Pinpoint the cell where the given text exists, returning its [X, Y] midpoint coordinate. 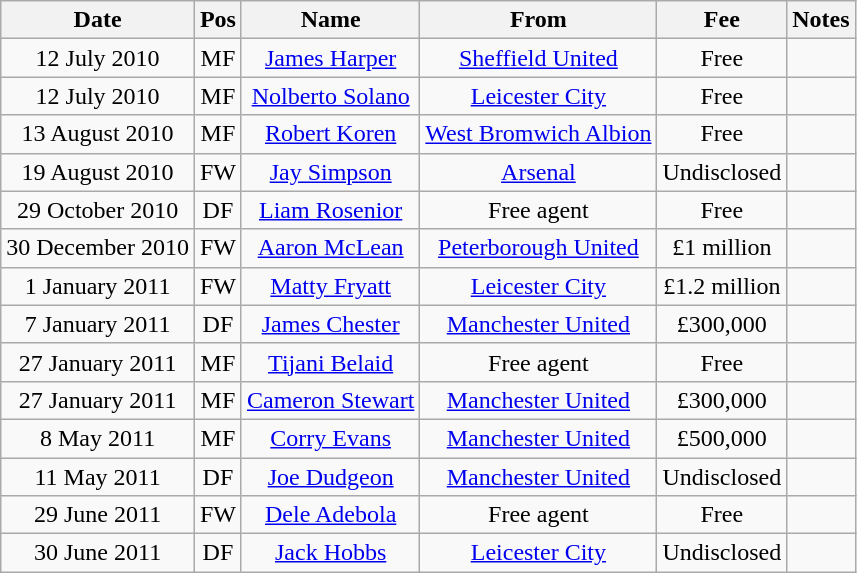
11 May 2011 [98, 477]
30 December 2010 [98, 248]
8 May 2011 [98, 438]
£1 million [722, 248]
West Bromwich Albion [538, 134]
Date [98, 20]
Liam Rosenior [330, 210]
7 January 2011 [98, 324]
Aaron McLean [330, 248]
Fee [722, 20]
Joe Dudgeon [330, 477]
James Chester [330, 324]
Peterborough United [538, 248]
Matty Fryatt [330, 286]
Jay Simpson [330, 172]
13 August 2010 [98, 134]
Name [330, 20]
Jack Hobbs [330, 553]
Sheffield United [538, 58]
Dele Adebola [330, 515]
29 June 2011 [98, 515]
Cameron Stewart [330, 400]
Robert Koren [330, 134]
£1.2 million [722, 286]
Pos [218, 20]
James Harper [330, 58]
Arsenal [538, 172]
Nolberto Solano [330, 96]
30 June 2011 [98, 553]
29 October 2010 [98, 210]
£500,000 [722, 438]
1 January 2011 [98, 286]
Notes [821, 20]
From [538, 20]
Corry Evans [330, 438]
19 August 2010 [98, 172]
Tijani Belaid [330, 362]
